Output the [x, y] coordinate of the center of the cell containing the given text.  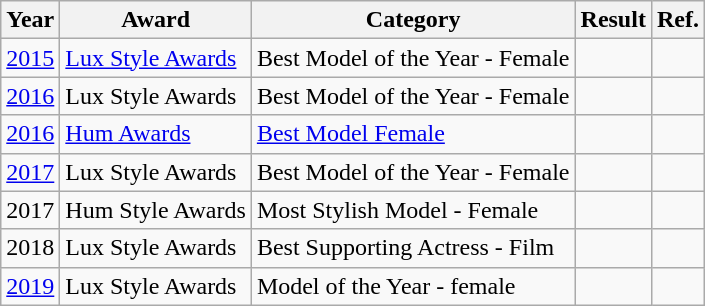
Model of the Year - female [413, 286]
Category [413, 20]
2018 [30, 248]
Year [30, 20]
Ref. [678, 20]
2019 [30, 286]
Result [613, 20]
Best Model Female [413, 134]
Hum Awards [156, 134]
Hum Style Awards [156, 210]
Best Supporting Actress - Film [413, 248]
Most Stylish Model - Female [413, 210]
Award [156, 20]
2015 [30, 58]
